Output the (x, y) coordinate of the center of the cell containing the given text.  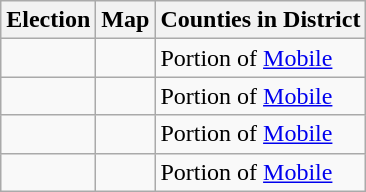
Counties in District (260, 20)
Map (126, 20)
Election (48, 20)
